Identify which cell holds the provided text, then report its [x, y] central coordinate. 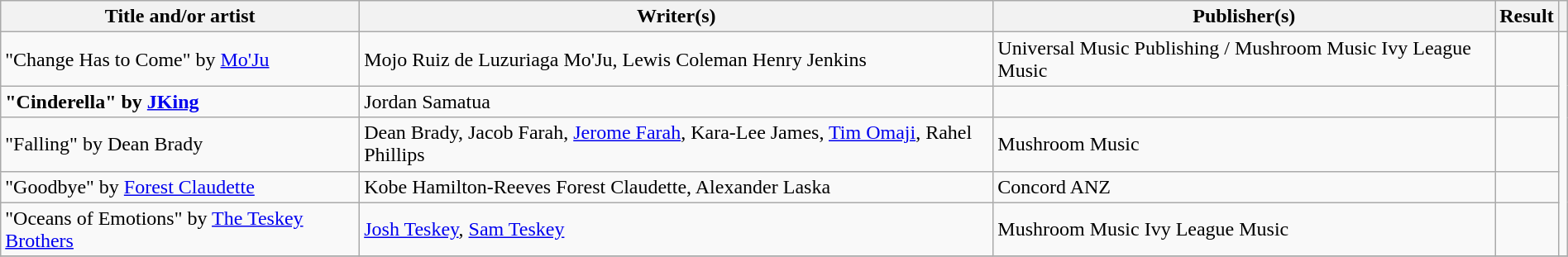
"Falling" by Dean Brady [180, 144]
"Cinderella" by JKing [180, 102]
Publisher(s) [1244, 17]
"Change Has to Come" by Mo'Ju [180, 59]
Kobe Hamilton-Reeves Forest Claudette, Alexander Laska [676, 187]
Title and/or artist [180, 17]
"Oceans of Emotions" by The Teskey Brothers [180, 230]
Dean Brady, Jacob Farah, Jerome Farah, Kara-Lee James, Tim Omaji, Rahel Phillips [676, 144]
Mushroom Music Ivy League Music [1244, 230]
Concord ANZ [1244, 187]
Mojo Ruiz de Luzuriaga Mo'Ju, Lewis Coleman Henry Jenkins [676, 59]
Jordan Samatua [676, 102]
Writer(s) [676, 17]
Josh Teskey, Sam Teskey [676, 230]
Mushroom Music [1244, 144]
"Goodbye" by Forest Claudette [180, 187]
Universal Music Publishing / Mushroom Music Ivy League Music [1244, 59]
Result [1527, 17]
